For the text-containing cell, return its midpoint in (X, Y) coordinate format. 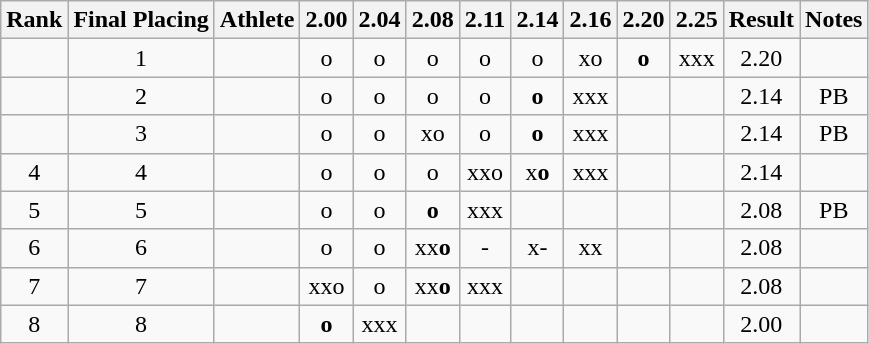
1 (141, 58)
Notes (834, 20)
- (485, 248)
xx (590, 248)
3 (141, 134)
Athlete (257, 20)
2.04 (380, 20)
Rank (34, 20)
x- (538, 248)
2.16 (590, 20)
2 (141, 96)
2.25 (696, 20)
Final Placing (141, 20)
2.11 (485, 20)
Result (761, 20)
